Detect which cell encompasses the target text, then output its [X, Y] center coordinate. 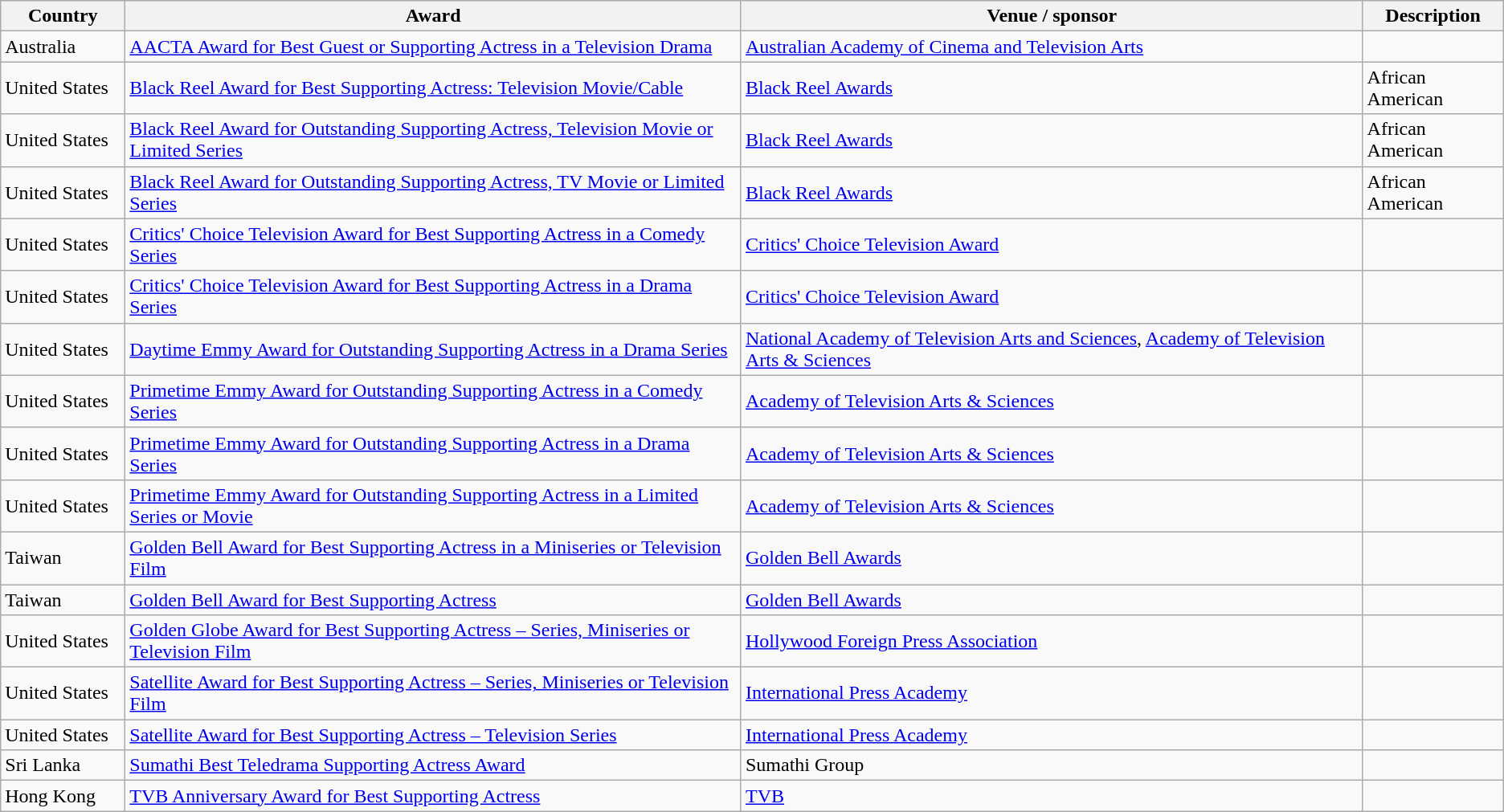
TVB Anniversary Award for Best Supporting Actress [434, 796]
Sri Lanka [63, 765]
Golden Bell Award for Best Supporting Actress in a Miniseries or Television Film [434, 557]
Primetime Emmy Award for Outstanding Supporting Actress in a Limited Series or Movie [434, 506]
Sumathi Group [1052, 765]
Black Reel Award for Best Supporting Actress: Television Movie/Cable [434, 88]
National Academy of Television Arts and Sciences, Academy of Television Arts & Sciences [1052, 349]
Hollywood Foreign Press Association [1052, 641]
Country [63, 16]
Australian Academy of Cinema and Television Arts [1052, 47]
Critics' Choice Television Award for Best Supporting Actress in a Drama Series [434, 297]
Satellite Award for Best Supporting Actress – Television Series [434, 735]
Venue / sponsor [1052, 16]
Satellite Award for Best Supporting Actress – Series, Miniseries or Television Film [434, 694]
Award [434, 16]
Sumathi Best Teledrama Supporting Actress Award [434, 765]
Black Reel Award for Outstanding Supporting Actress, Television Movie or Limited Series [434, 140]
AACTA Award for Best Guest or Supporting Actress in a Television Drama [434, 47]
Australia [63, 47]
Critics' Choice Television Award for Best Supporting Actress in a Comedy Series [434, 244]
Black Reel Award for Outstanding Supporting Actress, TV Movie or Limited Series [434, 193]
Primetime Emmy Award for Outstanding Supporting Actress in a Drama Series [434, 453]
Golden Globe Award for Best Supporting Actress – Series, Miniseries or Television Film [434, 641]
Golden Bell Award for Best Supporting Actress [434, 600]
Daytime Emmy Award for Outstanding Supporting Actress in a Drama Series [434, 349]
Hong Kong [63, 796]
TVB [1052, 796]
Description [1433, 16]
Primetime Emmy Award for Outstanding Supporting Actress in a Comedy Series [434, 402]
